Return (X, Y) of the center of cell containing provided text 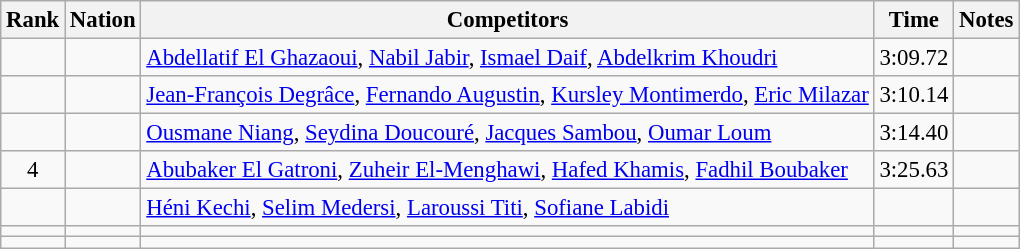
Nation (103, 20)
Rank (33, 20)
Abdellatif El Ghazaoui, Nabil Jabir, Ismael Daif, Abdelkrim Khoudri (508, 58)
Héni Kechi, Selim Medersi, Laroussi Titi, Sofiane Labidi (508, 208)
Competitors (508, 20)
Jean-François Degrâce, Fernando Augustin, Kursley Montimerdo, Eric Milazar (508, 95)
Abubaker El Gatroni, Zuheir El-Menghawi, Hafed Khamis, Fadhil Boubaker (508, 170)
3:09.72 (914, 58)
Ousmane Niang, Seydina Doucouré, Jacques Sambou, Oumar Loum (508, 133)
4 (33, 170)
3:14.40 (914, 133)
3:10.14 (914, 95)
Time (914, 20)
3:25.63 (914, 170)
Notes (986, 20)
